Determine the [x, y] coordinate at the center of the cell enclosing the given text.  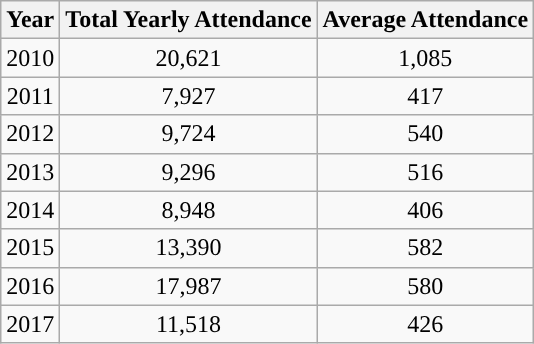
417 [426, 96]
406 [426, 210]
516 [426, 172]
2010 [30, 58]
2017 [30, 324]
2014 [30, 210]
7,927 [188, 96]
540 [426, 134]
9,724 [188, 134]
Total Yearly Attendance [188, 20]
13,390 [188, 248]
2015 [30, 248]
2013 [30, 172]
2011 [30, 96]
Year [30, 20]
9,296 [188, 172]
17,987 [188, 286]
1,085 [426, 58]
8,948 [188, 210]
426 [426, 324]
580 [426, 286]
11,518 [188, 324]
Average Attendance [426, 20]
20,621 [188, 58]
2016 [30, 286]
582 [426, 248]
2012 [30, 134]
